Identify which cell holds the provided text, then report its [x, y] central coordinate. 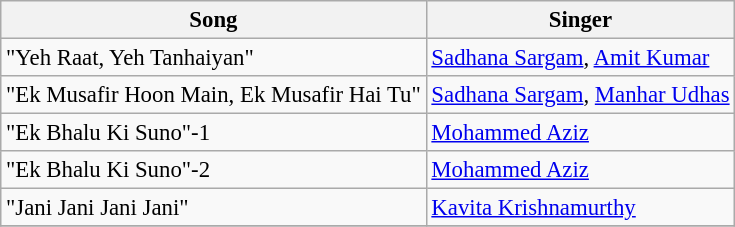
"Jani Jani Jani Jani" [214, 208]
"Ek Bhalu Ki Suno"-1 [214, 133]
Sadhana Sargam, Manhar Udhas [580, 95]
"Ek Musafir Hoon Main, Ek Musafir Hai Tu" [214, 95]
Sadhana Sargam, Amit Kumar [580, 58]
Kavita Krishnamurthy [580, 208]
Song [214, 20]
"Yeh Raat, Yeh Tanhaiyan" [214, 58]
Singer [580, 20]
"Ek Bhalu Ki Suno"-2 [214, 170]
